From the cell containing the given text, extract its center point as [X, Y] coordinate. 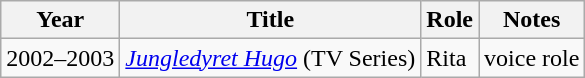
voice role [532, 58]
Year [60, 20]
Role [450, 20]
2002–2003 [60, 58]
Notes [532, 20]
Title [270, 20]
Rita [450, 58]
Jungledyret Hugo (TV Series) [270, 58]
